Return [x, y] of the center of cell containing provided text 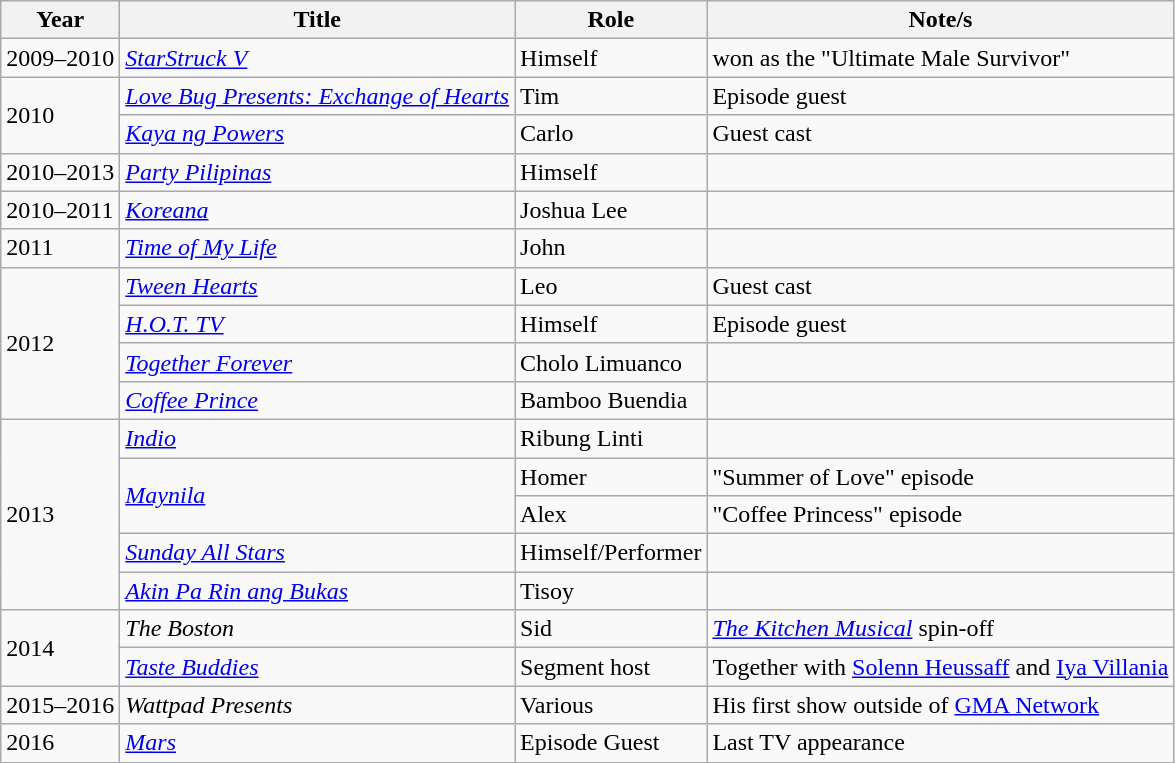
Various [611, 705]
Sid [611, 629]
Akin Pa Rin ang Bukas [318, 591]
2015–2016 [60, 705]
"Coffee Princess" episode [940, 515]
won as the "Ultimate Male Survivor" [940, 58]
Bamboo Buendia [611, 400]
Episode Guest [611, 743]
Wattpad Presents [318, 705]
John [611, 248]
Together Forever [318, 362]
Kaya ng Powers [318, 134]
Sunday All Stars [318, 553]
Indio [318, 438]
Time of My Life [318, 248]
Note/s [940, 20]
Mars [318, 743]
The Boston [318, 629]
"Summer of Love" episode [940, 477]
StarStruck V [318, 58]
2010 [60, 115]
Tween Hearts [318, 286]
2013 [60, 514]
Coffee Prince [318, 400]
Together with Solenn Heussaff and Iya Villania [940, 667]
2016 [60, 743]
Year [60, 20]
Role [611, 20]
Tim [611, 96]
Koreana [318, 210]
Taste Buddies [318, 667]
Homer [611, 477]
2010–2011 [60, 210]
Party Pilipinas [318, 172]
Tisoy [611, 591]
Love Bug Presents: Exchange of Hearts [318, 96]
The Kitchen Musical spin-off [940, 629]
Ribung Linti [611, 438]
Cholo Limuanco [611, 362]
2011 [60, 248]
Leo [611, 286]
2012 [60, 343]
Himself/Performer [611, 553]
Last TV appearance [940, 743]
2009–2010 [60, 58]
Joshua Lee [611, 210]
2010–2013 [60, 172]
Carlo [611, 134]
H.O.T. TV [318, 324]
His first show outside of GMA Network [940, 705]
Maynila [318, 496]
Alex [611, 515]
Title [318, 20]
2014 [60, 648]
Segment host [611, 667]
